From the cell containing the given text, extract its center point as [X, Y] coordinate. 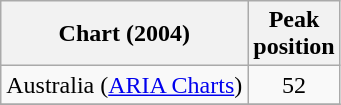
Peakposition [294, 34]
52 [294, 85]
Australia (ARIA Charts) [124, 85]
Chart (2004) [124, 34]
